Extract the (X, Y) coordinate from the center of the cell holding the provided text.  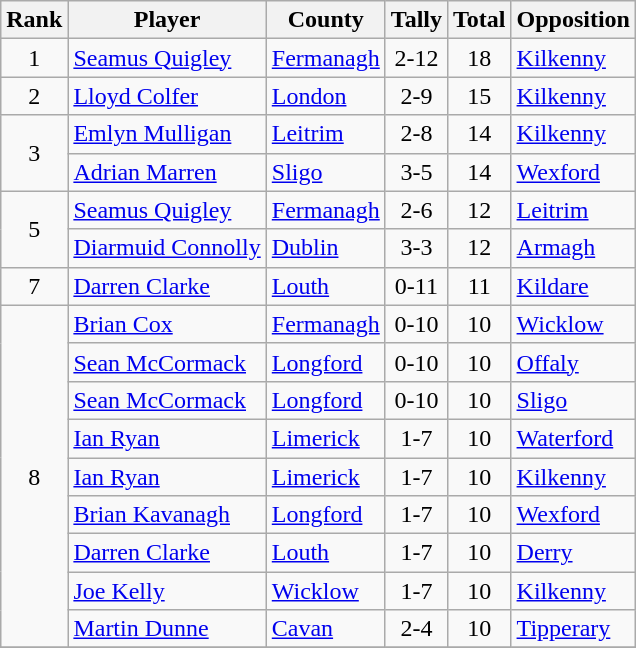
2-9 (416, 96)
5 (34, 229)
15 (479, 96)
3-5 (416, 172)
2-6 (416, 210)
2-8 (416, 134)
County (326, 20)
Lloyd Colfer (167, 96)
Offaly (573, 362)
8 (34, 476)
7 (34, 286)
2-12 (416, 58)
18 (479, 58)
Opposition (573, 20)
London (326, 96)
3 (34, 153)
Waterford (573, 438)
1 (34, 58)
Rank (34, 20)
Joe Kelly (167, 591)
Armagh (573, 248)
Adrian Marren (167, 172)
Player (167, 20)
Brian Cox (167, 324)
Tally (416, 20)
Diarmuid Connolly (167, 248)
Cavan (326, 629)
Total (479, 20)
Derry (573, 553)
Dublin (326, 248)
11 (479, 286)
Brian Kavanagh (167, 515)
Emlyn Mulligan (167, 134)
0-11 (416, 286)
Tipperary (573, 629)
2 (34, 96)
Kildare (573, 286)
Martin Dunne (167, 629)
3-3 (416, 248)
2-4 (416, 629)
